For the text-containing cell, return its midpoint in [X, Y] coordinate format. 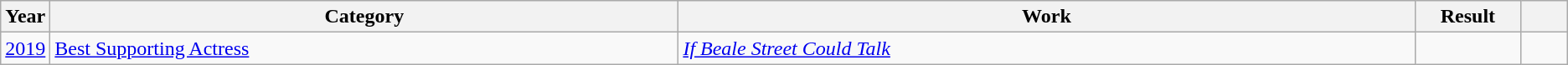
If Beale Street Could Talk [1047, 48]
Year [25, 17]
Best Supporting Actress [364, 48]
Category [364, 17]
2019 [25, 48]
Work [1047, 17]
Result [1467, 17]
